Detect which cell encompasses the target text, then output its (X, Y) center coordinate. 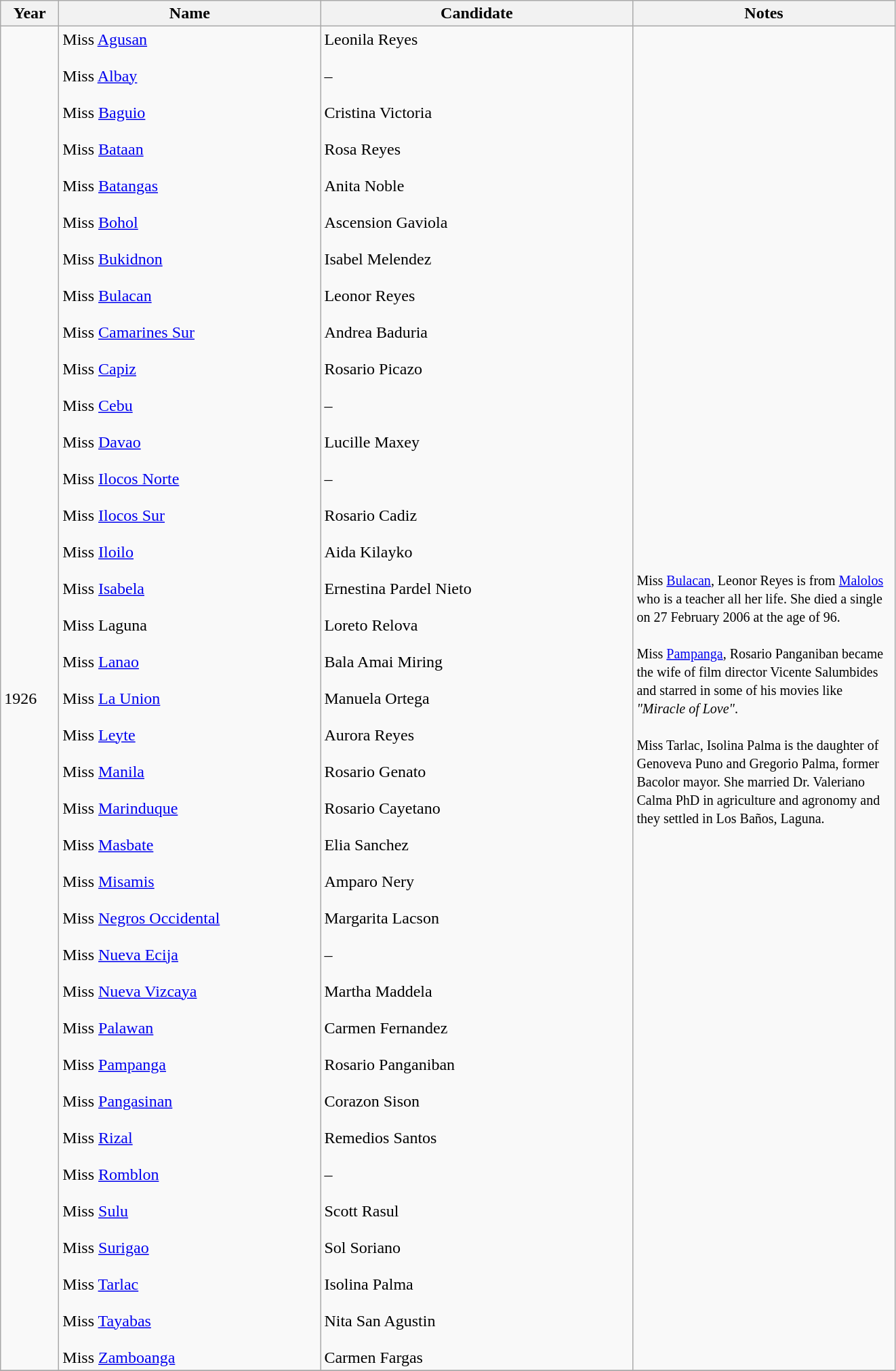
Notes (764, 14)
Year (30, 14)
1926 (30, 698)
Name (190, 14)
Candidate (477, 14)
